Return [X, Y] of the center of cell containing provided text 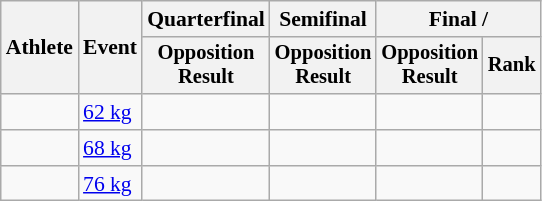
Rank [512, 66]
Athlete [40, 48]
Semifinal [324, 19]
62 kg [110, 112]
Event [110, 48]
68 kg [110, 148]
Final / [458, 19]
Quarterfinal [206, 19]
